For the text-containing cell, return its midpoint in (X, Y) coordinate format. 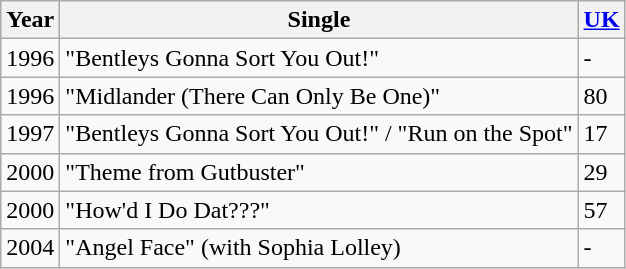
17 (602, 134)
"Theme from Gutbuster" (319, 172)
80 (602, 96)
Year (30, 20)
"Midlander (There Can Only Be One)" (319, 96)
29 (602, 172)
"Bentleys Gonna Sort You Out!" (319, 58)
1997 (30, 134)
2004 (30, 248)
UK (602, 20)
"Angel Face" (with Sophia Lolley) (319, 248)
57 (602, 210)
"Bentleys Gonna Sort You Out!" / "Run on the Spot" (319, 134)
Single (319, 20)
"How'd I Do Dat???" (319, 210)
